Output the [x, y] coordinate of the center of the cell containing the given text.  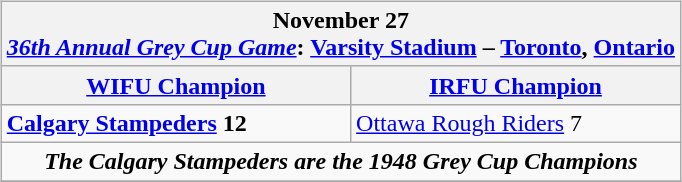
WIFU Champion [176, 85]
The Calgary Stampeders are the 1948 Grey Cup Champions [340, 161]
Ottawa Rough Riders 7 [516, 123]
November 2736th Annual Grey Cup Game: Varsity Stadium – Toronto, Ontario [340, 34]
Calgary Stampeders 12 [176, 123]
IRFU Champion [516, 85]
